Extract the [X, Y] coordinate from the center of the cell holding the provided text.  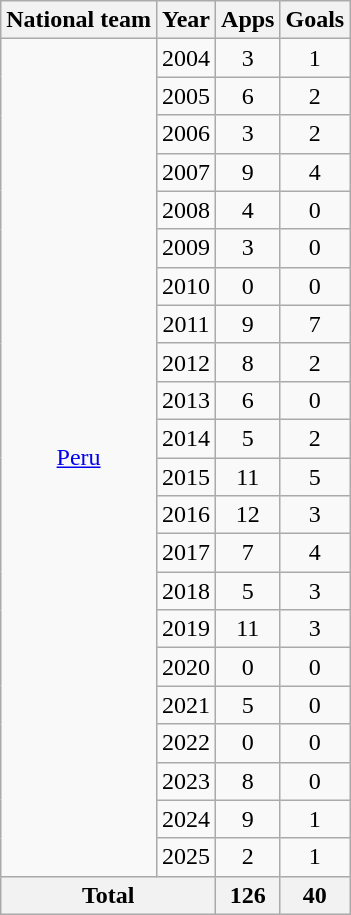
Peru [79, 458]
2018 [186, 591]
2009 [186, 248]
40 [315, 895]
2010 [186, 286]
National team [79, 20]
2017 [186, 553]
2005 [186, 96]
Year [186, 20]
2021 [186, 705]
2023 [186, 781]
2012 [186, 362]
2019 [186, 629]
2020 [186, 667]
Total [108, 895]
126 [248, 895]
2011 [186, 324]
12 [248, 515]
2014 [186, 438]
2013 [186, 400]
2015 [186, 477]
Apps [248, 20]
2004 [186, 58]
2008 [186, 210]
2024 [186, 819]
2006 [186, 134]
2022 [186, 743]
Goals [315, 20]
2016 [186, 515]
2025 [186, 857]
2007 [186, 172]
